Identify which cell holds the provided text, then report its (X, Y) central coordinate. 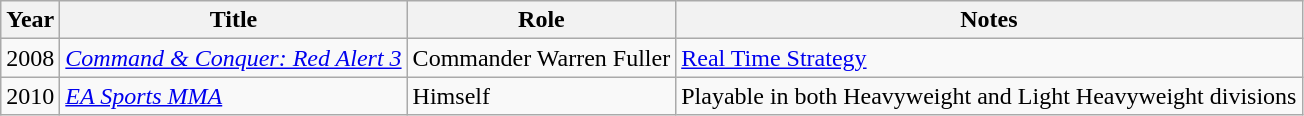
2008 (30, 58)
Notes (989, 20)
EA Sports MMA (234, 96)
Himself (542, 96)
Commander Warren Fuller (542, 58)
2010 (30, 96)
Role (542, 20)
Command & Conquer: Red Alert 3 (234, 58)
Real Time Strategy (989, 58)
Year (30, 20)
Title (234, 20)
Playable in both Heavyweight and Light Heavyweight divisions (989, 96)
